Search for the cell housing the specified text and yield its (X, Y) center coordinate. 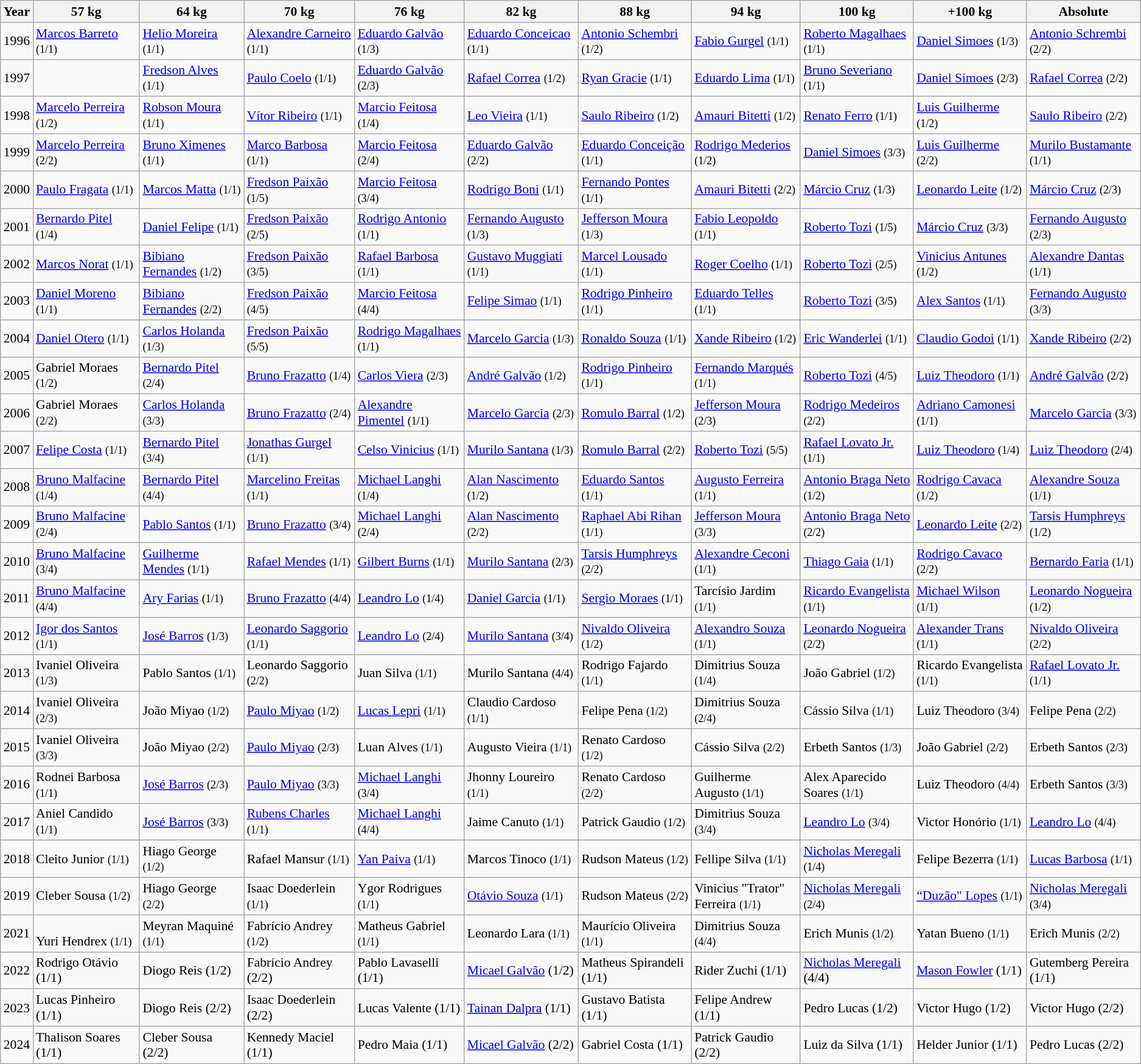
Carlos Holanda (3/3) (191, 412)
Eduardo Galvão (2/2) (522, 152)
Roberto Tozi (1/5) (857, 226)
Felipe Pena (2/2) (1083, 711)
Murilo Santana (4/4) (522, 673)
João Gabriel (2/2) (970, 747)
2014 (17, 711)
Fernando Augusto (2/3) (1083, 226)
Year (17, 12)
Alexander Trans (1/1) (970, 636)
Fabrício Andrey (1/2) (299, 933)
100 kg (857, 12)
Guilherme Augusto (1/1) (746, 785)
Rubens Charles (1/1) (299, 821)
Rafael Mansur (1/1) (299, 859)
Lucas Barbosa (1/1) (1083, 859)
Isaac Doederlein (1/1) (299, 897)
Daniel Garcia (1/1) (522, 599)
82 kg (522, 12)
2008 (17, 487)
Márcio Cruz (1/3) (857, 190)
Raphael Abi Rihan (1/1) (635, 524)
Luiz Theodoro (4/4) (970, 785)
Ary Farias (1/1) (191, 599)
Diogo Reis (2/2) (191, 1007)
Rodrigo Fajardo (1/1) (635, 673)
Rafael Barbosa (1/1) (410, 264)
Michael Langhi (4/4) (410, 821)
Rodrigo Magalhaes (1/1) (410, 338)
Celso Vinicius (1/1) (410, 450)
Robson Moura (1/1) (191, 116)
2023 (17, 1007)
Marco Barbosa (1/1) (299, 152)
Fernando Pontes (1/1) (635, 190)
Márcio Cruz (2/3) (1083, 190)
Antonio Braga Neto (2/2) (857, 524)
Marcos Matta (1/1) (191, 190)
Eduardo Lima (1/1) (746, 78)
Daniel Felipe (1/1) (191, 226)
Augusto Vieira (1/1) (522, 747)
Leandro Lo (2/4) (410, 636)
Micael Galvão (1/2) (522, 971)
Daniel Moreno (1/1) (86, 302)
Otávio Souza (1/1) (522, 897)
Marcelo Perreira (2/2) (86, 152)
Gilbert Burns (1/1) (410, 562)
Fredson Paixão (4/5) (299, 302)
Leonardo Nogueira (2/2) (857, 636)
Marcos Norat (1/1) (86, 264)
Marcelo Garcia (2/3) (522, 412)
Fellipe Silva (1/1) (746, 859)
Dimitrius Souza (3/4) (746, 821)
Meyran Maquiné (1/1) (191, 933)
Luiz Theodoro (3/4) (970, 711)
Ivaniel Oliveira (2/3) (86, 711)
Bernardo Pitel (1/4) (86, 226)
Leandro Lo (3/4) (857, 821)
Michael Wilson (1/1) (970, 599)
Alex Santos (1/1) (970, 302)
Jhonny Loureiro (1/1) (522, 785)
Micael Galvão (2/2) (522, 1045)
64 kg (191, 12)
Yuri Hendrex (1/1) (86, 933)
Bruno Malfacine (2/4) (86, 524)
Renato Ferro (1/1) (857, 116)
Antonio Braga Neto (1/2) (857, 487)
Rafael Correa (1/2) (522, 78)
Gabriel Moraes (1/2) (86, 376)
Luis Guilherme (2/2) (970, 152)
Jonathas Gurgel (1/1) (299, 450)
2016 (17, 785)
Juan Silva (1/1) (410, 673)
Augusto Ferreira (1/1) (746, 487)
Isaac Doederlein (2/2) (299, 1007)
Luiz Theodoro (2/4) (1083, 450)
Bernardo Faria (1/1) (1083, 562)
1999 (17, 152)
“Duzão" Lopes (1/1) (970, 897)
Claudio Godoi (1/1) (970, 338)
Murilo Santana (3/4) (522, 636)
2000 (17, 190)
Rodrigo Medeiros (2/2) (857, 412)
Rodnei Barbosa (1/1) (86, 785)
Michael Langhi (3/4) (410, 785)
Dimitrius Souza (2/4) (746, 711)
Marcos Tinoco (1/1) (522, 859)
Eduardo Galvão (1/3) (410, 41)
Felipe Costa (1/1) (86, 450)
2009 (17, 524)
Bernardo Pitel (2/4) (191, 376)
Bruno Malfacine (3/4) (86, 562)
2004 (17, 338)
José Barros (3/3) (191, 821)
Pablo Lavaselli (1/1) (410, 971)
Bruno Ximenes (1/1) (191, 152)
2010 (17, 562)
Vítor Ribeiro (1/1) (299, 116)
Leonardo Saggorio (2/2) (299, 673)
Rodrigo Boni (1/1) (522, 190)
Leandro Lo (1/4) (410, 599)
1996 (17, 41)
Roberto Tozi (2/5) (857, 264)
Alexandre Pimentel (1/1) (410, 412)
2022 (17, 971)
Lucas Pinheiro (1/1) (86, 1007)
Eduardo Conceicao (1/1) (522, 41)
Paulo Miyao (2/3) (299, 747)
2021 (17, 933)
Tainan Dalpra (1/1) (522, 1007)
Jefferson Moura (2/3) (746, 412)
Antonio Schrembi (2/2) (1083, 41)
Marcos Barreto (1/1) (86, 41)
José Barros (1/3) (191, 636)
Fabio Gurgel (1/1) (746, 41)
Kennedy Maciel (1/1) (299, 1045)
Murilo Santana (2/3) (522, 562)
Rider Zuchi (1/1) (746, 971)
Marcelo Garcia (1/3) (522, 338)
Nicholas Meregali (2/4) (857, 897)
Xande Ribeiro (1/2) (746, 338)
Victor Honório (1/1) (970, 821)
Luiz Theodoro (1/4) (970, 450)
Bernardo Pitel (4/4) (191, 487)
Bruno Frazatto (1/4) (299, 376)
Bernardo Pitel (3/4) (191, 450)
Lucas Lepri (1/1) (410, 711)
Cássio Silva (1/1) (857, 711)
Bruno Frazatto (2/4) (299, 412)
Marcelino Freitas (1/1) (299, 487)
Carlos Holanda (1/3) (191, 338)
Rodrigo Cavaca (1/2) (970, 487)
Matheus Spirandeli (1/1) (635, 971)
2012 (17, 636)
Marcelo Perreira (1/2) (86, 116)
Ivaniel Oliveira (1/3) (86, 673)
Rafael Correa (2/2) (1083, 78)
Renato Cardoso (2/2) (635, 785)
Romulo Barral (2/2) (635, 450)
Patrick Gaudio (1/2) (635, 821)
Mason Fowler (1/1) (970, 971)
Erbeth Santos (3/3) (1083, 785)
Michael Langhi (1/4) (410, 487)
Gabriel Moraes (2/2) (86, 412)
Thiago Gaia (1/1) (857, 562)
Dimitrius Souza (4/4) (746, 933)
Rafael Mendes (1/1) (299, 562)
Rodrigo Cavaco (2/2) (970, 562)
Paulo Coelo (1/1) (299, 78)
Michael Langhi (2/4) (410, 524)
Helder Junior (1/1) (970, 1045)
Dimitrius Souza (1/4) (746, 673)
Leandro Lo (4/4) (1083, 821)
Hiago George (2/2) (191, 897)
Leo Vieira (1/1) (522, 116)
Marcio Feitosa (4/4) (410, 302)
1998 (17, 116)
Roberto Magalhaes (1/1) (857, 41)
Fernando Augusto (3/3) (1083, 302)
Cleito Junior (1/1) (86, 859)
2003 (17, 302)
Nicholas Meregali (4/4) (857, 971)
Maurício Oliveira (1/1) (635, 933)
Rudson Mateus (1/2) (635, 859)
2005 (17, 376)
Alex Aparecido Soares (1/1) (857, 785)
Xande Ribeiro (2/2) (1083, 338)
Amauri Bitetti (1/2) (746, 116)
2017 (17, 821)
Fernando Augusto (1/3) (522, 226)
76 kg (410, 12)
Vinicius "Trator" Ferreira (1/1) (746, 897)
Bruno Malfacine (1/4) (86, 487)
Alan Nascimento (1/2) (522, 487)
Hiago George (1/2) (191, 859)
Nivaldo Oliveira (1/2) (635, 636)
Bruno Severiano (1/1) (857, 78)
Saulo Ribeiro (1/2) (635, 116)
Marcio Feitosa (1/4) (410, 116)
Fabrício Andrey (2/2) (299, 971)
Felipe Bezerra (1/1) (970, 859)
1997 (17, 78)
Leonardo Lara (1/1) (522, 933)
Victor Hugo (2/2) (1083, 1007)
Paulo Miyao (1/2) (299, 711)
2019 (17, 897)
Fredson Alves (1/1) (191, 78)
Cássio Silva (2/2) (746, 747)
Eric Wanderlei (1/1) (857, 338)
Erich Munis (1/2) (857, 933)
Pedro Lucas (2/2) (1083, 1045)
Jaime Canuto (1/1) (522, 821)
2001 (17, 226)
Pedro Maia (1/1) (410, 1045)
Aniel Candido (1/1) (86, 821)
Daniel Simoes (2/3) (970, 78)
Luiz Theodoro (1/1) (970, 376)
Gabriel Costa (1/1) (635, 1045)
Pedro Lucas (1/2) (857, 1007)
Matheus Gabriel (1/1) (410, 933)
Murilo Bustamante (1/1) (1083, 152)
2024 (17, 1045)
Romulo Barral (1/2) (635, 412)
94 kg (746, 12)
Tarcísio Jardim (1/1) (746, 599)
Nicholas Meregali (3/4) (1083, 897)
Alan Nascimento (2/2) (522, 524)
Ronaldo Souza (1/1) (635, 338)
Erbeth Santos (2/3) (1083, 747)
Guilherme Mendes (1/1) (191, 562)
Rudson Mateus (2/2) (635, 897)
Eduardo Conceição (1/1) (635, 152)
Marcelo Garcia (3/3) (1083, 412)
Fredson Paixão (2/5) (299, 226)
Roberto Tozi (5/5) (746, 450)
Luis Guilherme (1/2) (970, 116)
Alexandre Carneiro (1/1) (299, 41)
Saulo Ribeiro (2/2) (1083, 116)
João Miyao (1/2) (191, 711)
Ivaniel Oliveira (3/3) (86, 747)
2015 (17, 747)
Roger Coelho (1/1) (746, 264)
Bibiano Fernandes (1/2) (191, 264)
88 kg (635, 12)
Tarsis Humphreys (1/2) (1083, 524)
Alexandre Souza (1/1) (1083, 487)
Roberto Tozi (4/5) (857, 376)
Felipe Simao (1/1) (522, 302)
Bruno Frazatto (4/4) (299, 599)
2011 (17, 599)
2002 (17, 264)
Erich Munis (2/2) (1083, 933)
Roberto Tozi (3/5) (857, 302)
Victor Hugo (1/2) (970, 1007)
Gutemberg Pereira (1/1) (1083, 971)
João Miyao (2/2) (191, 747)
Leonardo Saggorio (1/1) (299, 636)
Eduardo Santos (1/1) (635, 487)
Ryan Gracie (1/1) (635, 78)
Leonardo Leite (2/2) (970, 524)
Alexandre Ceconi (1/1) (746, 562)
2006 (17, 412)
Rodrigo Mederios (1/2) (746, 152)
Absolute (1083, 12)
Gustavo Muggiati (1/1) (522, 264)
Eduardo Galvão (2/3) (410, 78)
Jefferson Moura (3/3) (746, 524)
André Galvão (2/2) (1083, 376)
Luan Alves (1/1) (410, 747)
Alexandre Dantas (1/1) (1083, 264)
Amauri Bitetti (2/2) (746, 190)
2013 (17, 673)
Rodrigo Otávio (1/1) (86, 971)
Gustavo Batista (1/1) (635, 1007)
Marcio Feitosa (2/4) (410, 152)
Claudio Cardoso (1/1) (522, 711)
Nicholas Meregali (1/4) (857, 859)
Bruno Frazatto (3/4) (299, 524)
Murilo Santana (1/3) (522, 450)
Fredson Paixão (5/5) (299, 338)
Jefferson Moura (1/3) (635, 226)
Yan Paiva (1/1) (410, 859)
Adriano Camonesi (1/1) (970, 412)
Marcel Lousado (1/1) (635, 264)
Alexandro Souza (1/1) (746, 636)
Cleber Sousa (1/2) (86, 897)
João Gabriel (1/2) (857, 673)
Helio Moreira (1/1) (191, 41)
Paulo Miyao (3/3) (299, 785)
Nivaldo Oliveira (2/2) (1083, 636)
Erbeth Santos (1/3) (857, 747)
Márcio Cruz (3/3) (970, 226)
Tarsis Humphreys (2/2) (635, 562)
Fabio Leopoldo (1/1) (746, 226)
Igor dos Santos (1/1) (86, 636)
Ygor Rodrigues (1/1) (410, 897)
Patrick Gaudio (2/2) (746, 1045)
Bruno Malfacine (4/4) (86, 599)
Yatan Bueno (1/1) (970, 933)
Daniel Otero (1/1) (86, 338)
+100 kg (970, 12)
57 kg (86, 12)
Fredson Paixão (3/5) (299, 264)
Daniel Simoes (1/3) (970, 41)
2018 (17, 859)
Antonio Schembri (1/2) (635, 41)
Felipe Andrew (1/1) (746, 1007)
Luiz da Silva (1/1) (857, 1045)
Rodrigo Antonio (1/1) (410, 226)
Renato Cardoso (1/2) (635, 747)
Eduardo Telles (1/1) (746, 302)
Leonardo Leite (1/2) (970, 190)
Leonardo Nogueira (1/2) (1083, 599)
2007 (17, 450)
Fredson Paixão (1/5) (299, 190)
Lucas Valente (1/1) (410, 1007)
Marcio Feitosa (3/4) (410, 190)
José Barros (2/3) (191, 785)
Carlos Viera (2/3) (410, 376)
Thalison Soares (1/1) (86, 1045)
Fernando Marqués (1/1) (746, 376)
André Galvão (1/2) (522, 376)
70 kg (299, 12)
Daniel Simoes (3/3) (857, 152)
Vinicius Antunes (1/2) (970, 264)
Cleber Sousa (2/2) (191, 1045)
Paulo Fragata (1/1) (86, 190)
Bibiano Fernandes (2/2) (191, 302)
Felipe Pena (1/2) (635, 711)
Sergio Moraes (1/1) (635, 599)
Diogo Reis (1/2) (191, 971)
